Detect which cell encompasses the target text, then output its [X, Y] center coordinate. 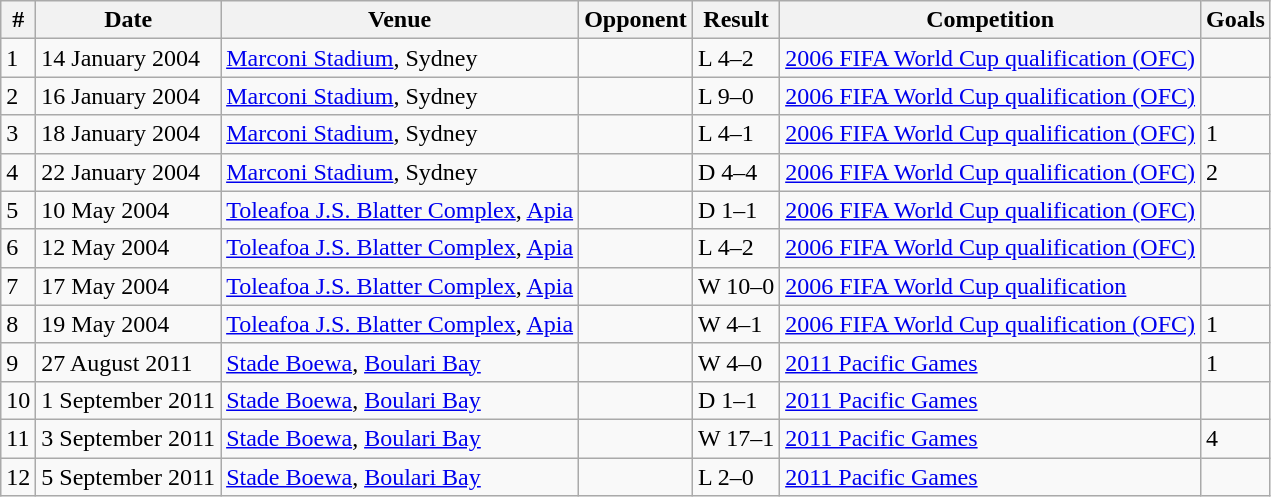
Opponent [636, 20]
6 [18, 248]
14 January 2004 [128, 58]
12 May 2004 [128, 248]
12 [18, 477]
L 2–0 [736, 477]
# [18, 20]
L 4–1 [736, 134]
10 May 2004 [128, 210]
L 9–0 [736, 96]
Goals [1236, 20]
9 [18, 362]
W 4–1 [736, 324]
22 January 2004 [128, 172]
8 [18, 324]
19 May 2004 [128, 324]
11 [18, 438]
Competition [990, 20]
Venue [400, 20]
W 4–0 [736, 362]
W 10–0 [736, 286]
10 [18, 400]
5 September 2011 [128, 477]
3 [18, 134]
18 January 2004 [128, 134]
W 17–1 [736, 438]
Result [736, 20]
Date [128, 20]
3 September 2011 [128, 438]
7 [18, 286]
17 May 2004 [128, 286]
16 January 2004 [128, 96]
2006 FIFA World Cup qualification [990, 286]
D 4–4 [736, 172]
1 September 2011 [128, 400]
27 August 2011 [128, 362]
5 [18, 210]
